Extract the [X, Y] coordinate from the center of the cell holding the provided text.  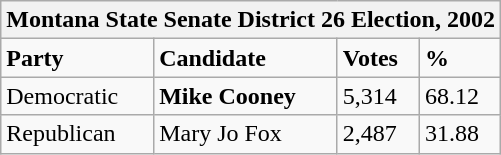
Party [78, 58]
Republican [78, 134]
Mary Jo Fox [246, 134]
Democratic [78, 96]
Montana State Senate District 26 Election, 2002 [251, 20]
Mike Cooney [246, 96]
% [460, 58]
31.88 [460, 134]
2,487 [378, 134]
68.12 [460, 96]
Candidate [246, 58]
Votes [378, 58]
5,314 [378, 96]
